Pinpoint the cell where the given text exists, returning its [X, Y] midpoint coordinate. 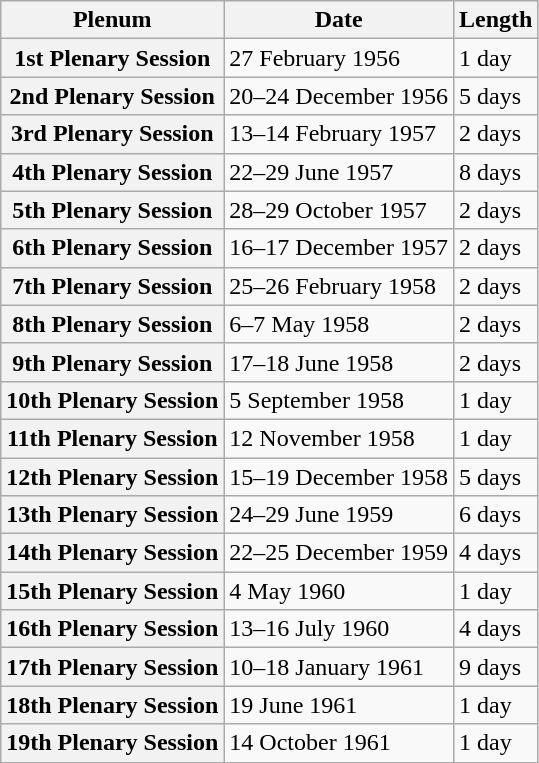
6 days [495, 515]
10th Plenary Session [112, 400]
1st Plenary Session [112, 58]
22–29 June 1957 [339, 172]
2nd Plenary Session [112, 96]
6–7 May 1958 [339, 324]
12th Plenary Session [112, 477]
4 May 1960 [339, 591]
5 September 1958 [339, 400]
15–19 December 1958 [339, 477]
11th Plenary Session [112, 438]
3rd Plenary Session [112, 134]
5th Plenary Session [112, 210]
13th Plenary Session [112, 515]
6th Plenary Session [112, 248]
9th Plenary Session [112, 362]
18th Plenary Session [112, 705]
8th Plenary Session [112, 324]
14 October 1961 [339, 743]
19th Plenary Session [112, 743]
22–25 December 1959 [339, 553]
20–24 December 1956 [339, 96]
15th Plenary Session [112, 591]
25–26 February 1958 [339, 286]
13–16 July 1960 [339, 629]
Date [339, 20]
Plenum [112, 20]
27 February 1956 [339, 58]
12 November 1958 [339, 438]
19 June 1961 [339, 705]
9 days [495, 667]
10–18 January 1961 [339, 667]
14th Plenary Session [112, 553]
7th Plenary Session [112, 286]
28–29 October 1957 [339, 210]
13–14 February 1957 [339, 134]
24–29 June 1959 [339, 515]
17th Plenary Session [112, 667]
Length [495, 20]
17–18 June 1958 [339, 362]
16th Plenary Session [112, 629]
8 days [495, 172]
4th Plenary Session [112, 172]
16–17 December 1957 [339, 248]
